Pinpoint the cell where the given text exists, returning its [X, Y] midpoint coordinate. 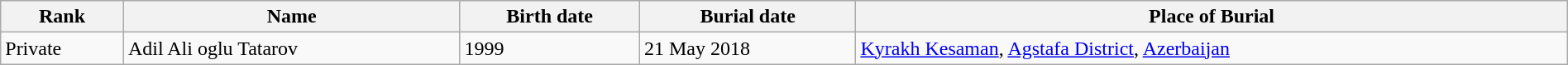
Rank [63, 17]
Place of Burial [1212, 17]
Name [291, 17]
Adil Ali oglu Tatarov [291, 48]
Birth date [550, 17]
Kyrakh Kesaman, Agstafa District, Azerbaijan [1212, 48]
1999 [550, 48]
Burial date [748, 17]
21 May 2018 [748, 48]
Private [63, 48]
